Locate the cell with the specified text and output its [x, y] center coordinate. 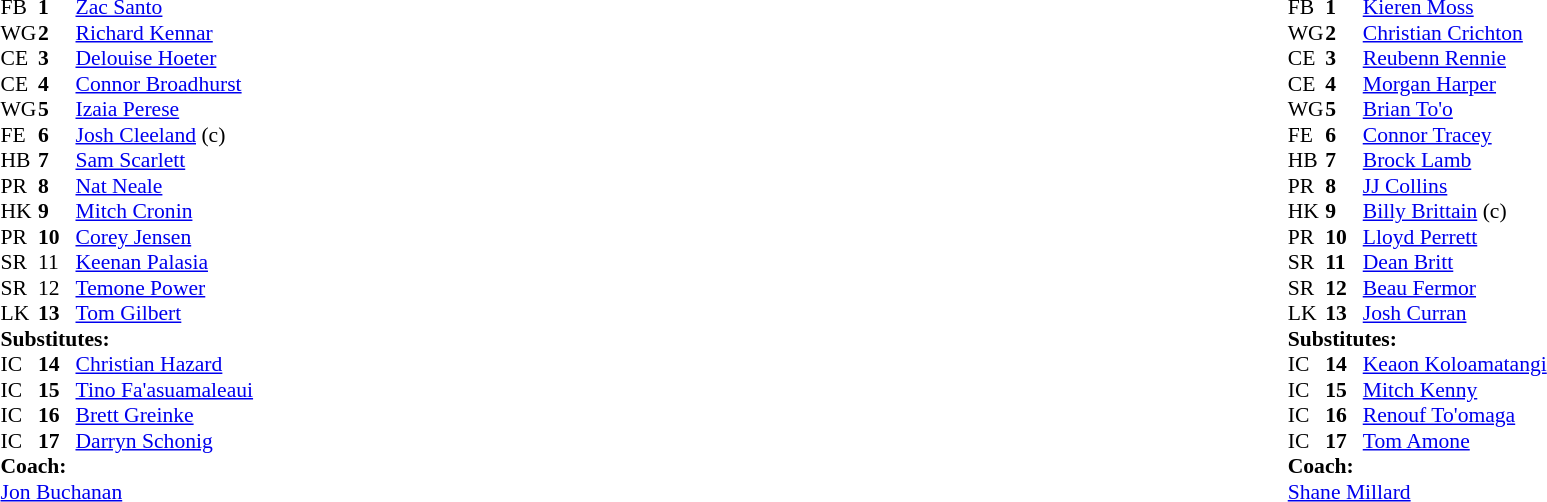
Christian Crichton [1455, 33]
Temone Power [165, 288]
Mitch Kenny [1455, 390]
Dean Britt [1455, 263]
Corey Jensen [165, 237]
Tino Fa'asuamaleaui [165, 390]
Mitch Cronin [165, 211]
Izaia Perese [165, 109]
Renouf To'omaga [1455, 415]
Connor Tracey [1455, 135]
Tom Amone [1455, 441]
Josh Curran [1455, 313]
Beau Fermor [1455, 288]
Lloyd Perrett [1455, 237]
Christian Hazard [165, 365]
Brock Lamb [1455, 161]
Morgan Harper [1455, 84]
Richard Kennar [165, 33]
JJ Collins [1455, 186]
Darryn Schonig [165, 441]
Billy Brittain (c) [1455, 211]
Brett Greinke [165, 415]
Connor Broadhurst [165, 84]
Josh Cleeland (c) [165, 135]
Keaon Koloamatangi [1455, 365]
Keenan Palasia [165, 263]
Tom Gilbert [165, 313]
Nat Neale [165, 186]
Delouise Hoeter [165, 59]
Sam Scarlett [165, 161]
Reubenn Rennie [1455, 59]
Brian To'o [1455, 109]
